Detect which cell encompasses the target text, then output its (X, Y) center coordinate. 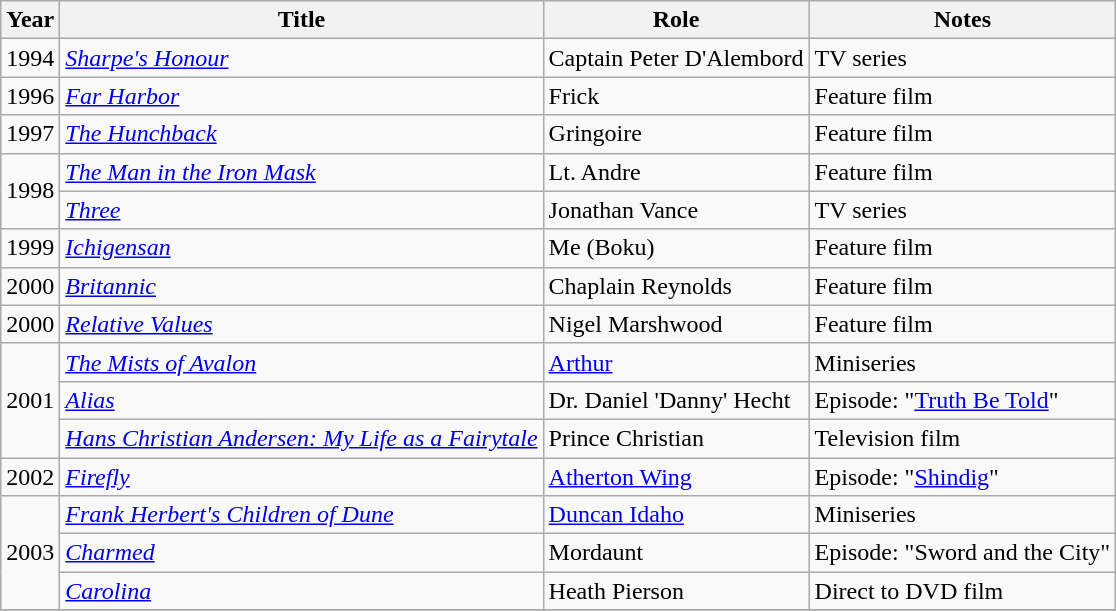
Direct to DVD film (962, 591)
Britannic (302, 286)
1998 (30, 191)
Frick (676, 96)
Frank Herbert's Children of Dune (302, 515)
Episode: "Shindig" (962, 477)
Arthur (676, 362)
Nigel Marshwood (676, 324)
Jonathan Vance (676, 210)
Me (Boku) (676, 248)
Prince Christian (676, 438)
Charmed (302, 553)
Year (30, 20)
1999 (30, 248)
Episode: "Truth Be Told" (962, 400)
1994 (30, 58)
Firefly (302, 477)
Captain Peter D'Alembord (676, 58)
Lt. Andre (676, 172)
Notes (962, 20)
2002 (30, 477)
Duncan Idaho (676, 515)
Episode: "Sword and the City" (962, 553)
Sharpe's Honour (302, 58)
Carolina (302, 591)
Chaplain Reynolds (676, 286)
2001 (30, 400)
Relative Values (302, 324)
Television film (962, 438)
Alias (302, 400)
Dr. Daniel 'Danny' Hecht (676, 400)
The Mists of Avalon (302, 362)
Title (302, 20)
1997 (30, 134)
The Man in the Iron Mask (302, 172)
Atherton Wing (676, 477)
Gringoire (676, 134)
Ichigensan (302, 248)
Three (302, 210)
Role (676, 20)
The Hunchback (302, 134)
Hans Christian Andersen: My Life as a Fairytale (302, 438)
1996 (30, 96)
Mordaunt (676, 553)
Far Harbor (302, 96)
2003 (30, 553)
Heath Pierson (676, 591)
